Return the (X, Y) coordinate for the center point of the cell that contains the specified text.  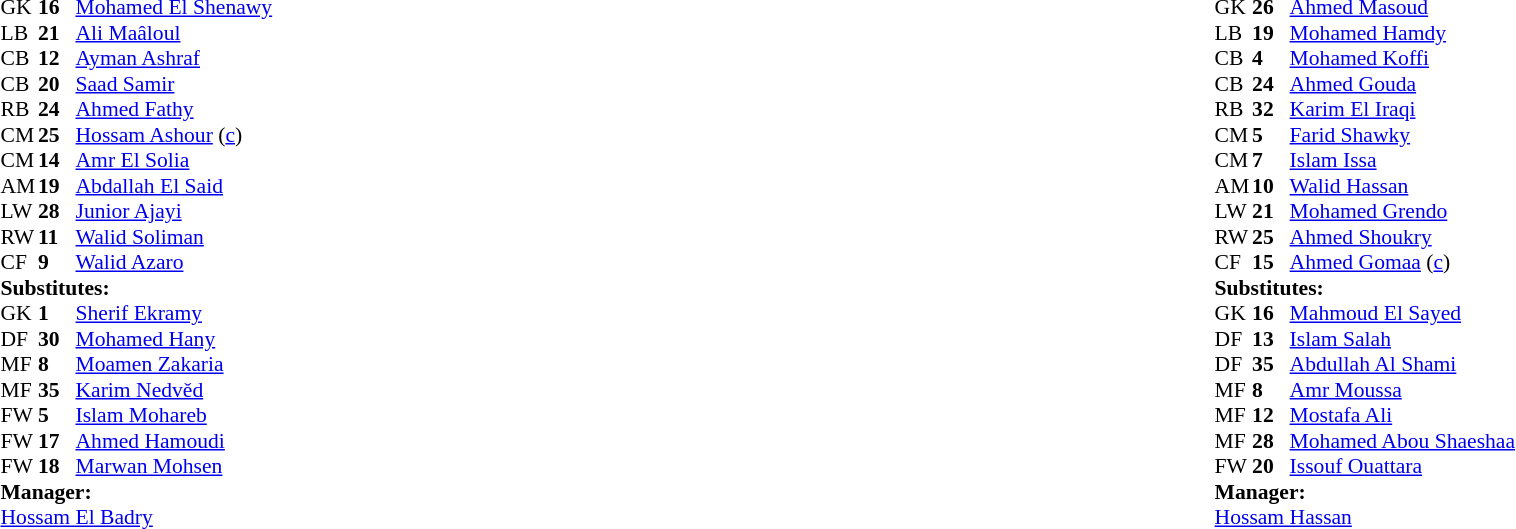
Moamen Zakaria (174, 365)
Mohamed Koffi (1402, 59)
Karim El Iraqi (1402, 109)
Junior Ajayi (174, 211)
Ahmed Shoukry (1402, 237)
Saad Samir (174, 84)
Ahmed Gouda (1402, 84)
Amr Moussa (1402, 390)
9 (57, 263)
Mohamed Hamdy (1402, 33)
Islam Issa (1402, 161)
Abdullah Al Shami (1402, 365)
Ayman Ashraf (174, 59)
10 (1271, 186)
Farid Shawky (1402, 135)
Ahmed Gomaa (c) (1402, 263)
Issouf Ouattara (1402, 467)
16 (1271, 313)
Ahmed Fathy (174, 109)
Hossam Ashour (c) (174, 135)
14 (57, 161)
Walid Soliman (174, 237)
Mohamed Grendo (1402, 211)
1 (57, 313)
Mohamed Hany (174, 339)
Ali Maâloul (174, 33)
18 (57, 467)
11 (57, 237)
Sherif Ekramy (174, 313)
17 (57, 441)
Islam Mohareb (174, 415)
Karim Nedvěd (174, 390)
Walid Azaro (174, 263)
Marwan Mohsen (174, 467)
Islam Salah (1402, 339)
Mostafa Ali (1402, 415)
4 (1271, 59)
7 (1271, 161)
Walid Hassan (1402, 186)
Amr El Solia (174, 161)
Ahmed Hamoudi (174, 441)
Mahmoud El Sayed (1402, 313)
Abdallah El Said (174, 186)
32 (1271, 109)
30 (57, 339)
15 (1271, 263)
Mohamed Abou Shaeshaa (1402, 441)
13 (1271, 339)
